Return the [x, y] coordinate for the center point of the cell that contains the specified text.  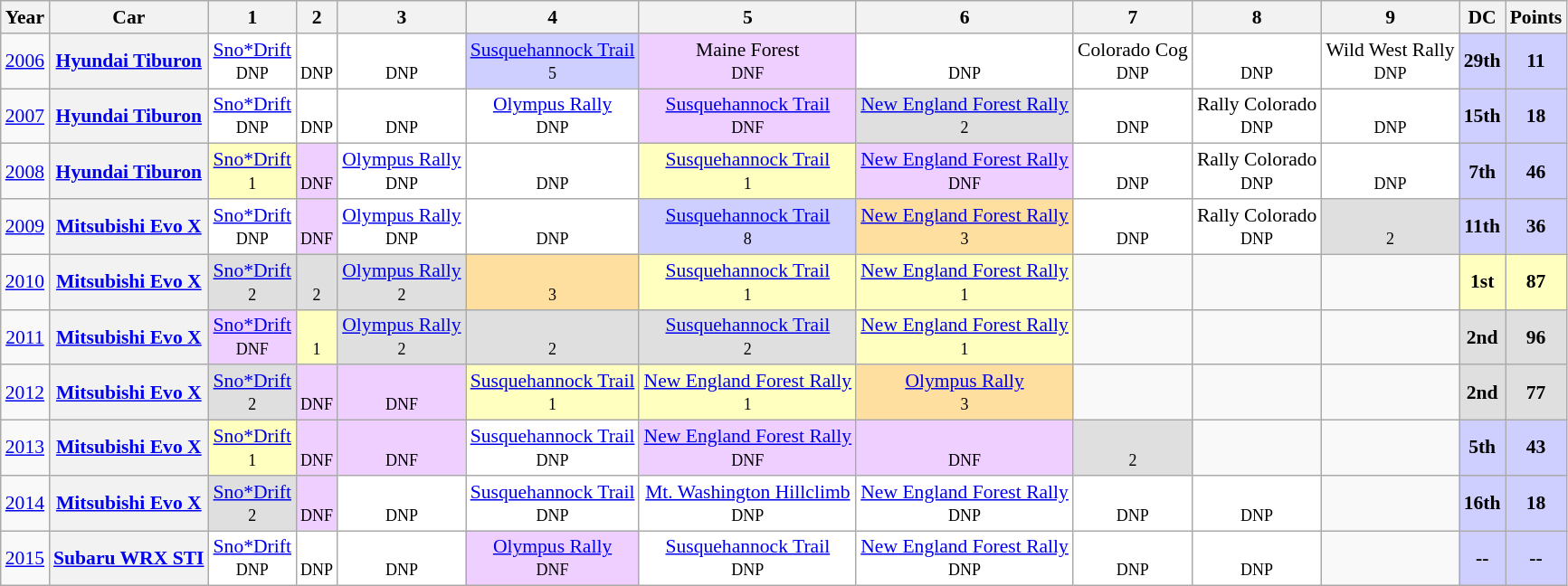
6 [965, 17]
16th [1482, 503]
Year [25, 17]
2011 [25, 336]
Car [128, 17]
8 [1258, 17]
5 [747, 17]
New England Forest Rally3 [965, 226]
77 [1536, 392]
2014 [25, 503]
7 [1133, 17]
36 [1536, 226]
Maine ForestDNF [747, 61]
43 [1536, 449]
2012 [25, 392]
Susquehannock Trail5 [553, 61]
Mt. Washington HillclimbDNP [747, 503]
2013 [25, 449]
2015 [25, 559]
87 [1536, 282]
Susquehannock Trail8 [747, 226]
4 [553, 17]
Susquehannock Trail2 [747, 336]
Points [1536, 17]
96 [1536, 336]
Olympus RallyDNF [553, 559]
1st [1482, 282]
2010 [25, 282]
9 [1390, 17]
Sno*DriftDNF [252, 336]
New England Forest Rally2 [965, 116]
Colorado CogDNP [1133, 61]
11th [1482, 226]
Olympus Rally3 [965, 392]
2008 [25, 172]
2007 [25, 116]
2009 [25, 226]
5th [1482, 449]
2006 [25, 61]
Wild West RallyDNP [1390, 61]
11 [1536, 61]
DC [1482, 17]
Susquehannock TrailDNF [747, 116]
15th [1482, 116]
7th [1482, 172]
Subaru WRX STI [128, 559]
29th [1482, 61]
46 [1536, 172]
